Determine the [x, y] coordinate at the center of the cell enclosing the given text.  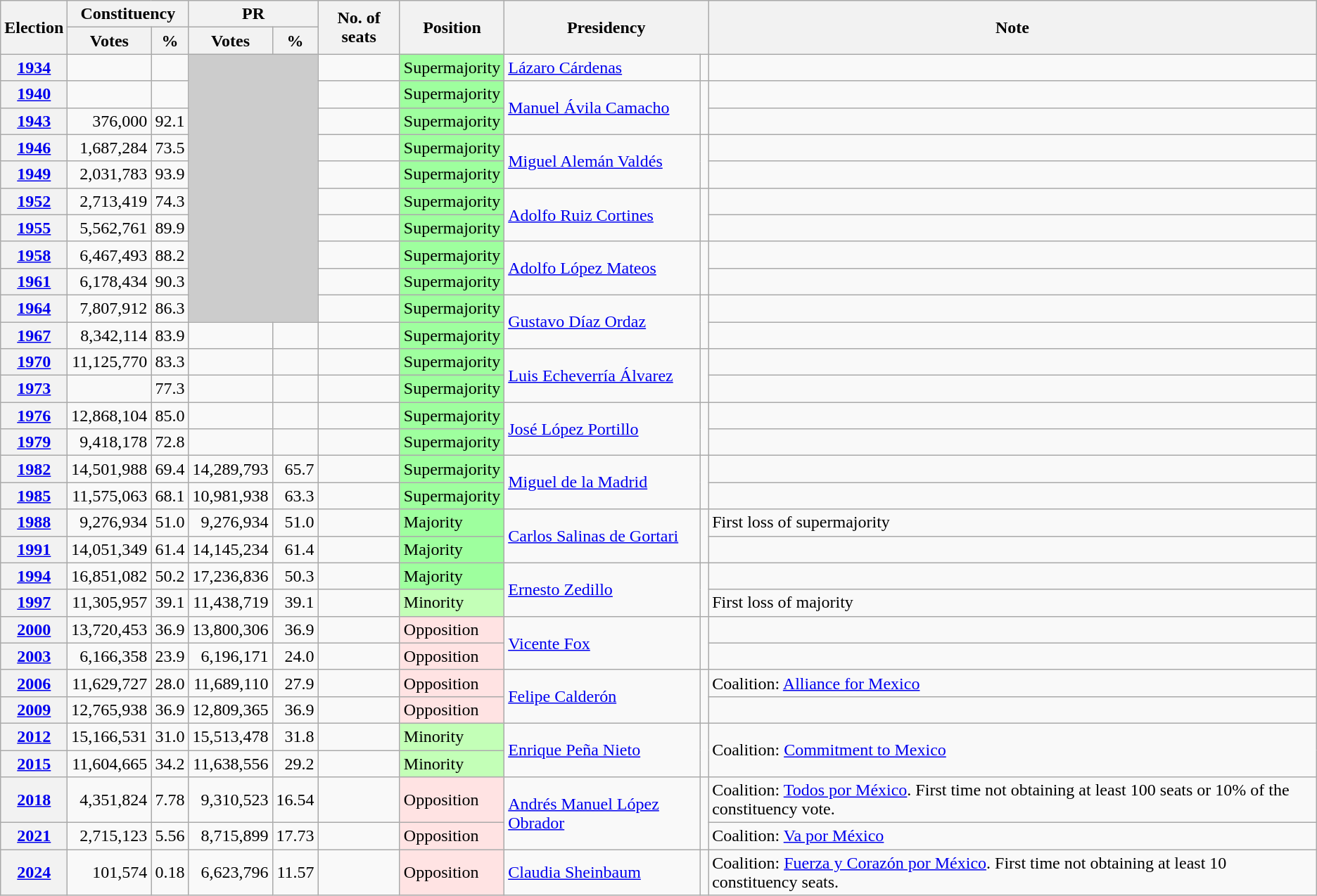
16.54 [295, 800]
6,166,358 [110, 656]
50.2 [170, 576]
2015 [34, 763]
83.9 [170, 335]
93.9 [170, 174]
73.5 [170, 148]
1949 [34, 174]
Vicente Fox [602, 643]
1979 [34, 442]
1997 [34, 603]
Gustavo Díaz Ordaz [602, 321]
13,800,306 [231, 629]
Miguel de la Madrid [602, 482]
12,765,938 [110, 710]
14,289,793 [231, 469]
5,562,761 [110, 228]
11,575,063 [110, 496]
Presidency [606, 27]
Manuel Ávila Camacho [602, 108]
24.0 [295, 656]
17.73 [295, 836]
No. of seats [359, 27]
14,501,988 [110, 469]
Coalition: Va por México [1013, 836]
89.9 [170, 228]
11,604,665 [110, 763]
Felipe Calderón [602, 696]
85.0 [170, 416]
2009 [34, 710]
15,513,478 [231, 736]
88.2 [170, 255]
First loss of majority [1013, 603]
Adolfo López Mateos [602, 268]
Coalition: Todos por México. First time not obtaining at least 100 seats or 10% of the constituency vote. [1013, 800]
2024 [34, 872]
31.0 [170, 736]
First loss of supermajority [1013, 523]
17,236,836 [231, 576]
0.18 [170, 872]
Election [34, 27]
1973 [34, 389]
83.3 [170, 362]
101,574 [110, 872]
11,629,727 [110, 683]
90.3 [170, 281]
16,851,082 [110, 576]
1958 [34, 255]
376,000 [110, 121]
2021 [34, 836]
1961 [34, 281]
8,715,899 [231, 836]
11,438,719 [231, 603]
63.3 [295, 496]
Coalition: Alliance for Mexico [1013, 683]
6,178,434 [110, 281]
7.78 [170, 800]
1955 [34, 228]
5.56 [170, 836]
Note [1013, 27]
Luis Echeverría Álvarez [602, 376]
1952 [34, 201]
14,145,234 [231, 549]
Position [452, 27]
15,166,531 [110, 736]
69.4 [170, 469]
2000 [34, 629]
Coalition: Commitment to Mexico [1013, 750]
2012 [34, 736]
86.3 [170, 308]
8,342,114 [110, 335]
92.1 [170, 121]
13,720,453 [110, 629]
Carlos Salinas de Gortari [602, 536]
PR [253, 14]
Adolfo Ruiz Cortines [602, 215]
1967 [34, 335]
23.9 [170, 656]
Constituency [128, 14]
1988 [34, 523]
2006 [34, 683]
Andrés Manuel López Obrador [602, 813]
1970 [34, 362]
9,310,523 [231, 800]
77.3 [170, 389]
7,807,912 [110, 308]
28.0 [170, 683]
1994 [34, 576]
1,687,284 [110, 148]
Ernesto Zedillo [602, 589]
Coalition: Fuerza y Corazón por México. First time not obtaining at least 10 constituency seats. [1013, 872]
12,809,365 [231, 710]
Miguel Alemán Valdés [602, 161]
Enrique Peña Nieto [602, 750]
11,638,556 [231, 763]
27.9 [295, 683]
Claudia Sheinbaum [602, 872]
68.1 [170, 496]
10,981,938 [231, 496]
2,031,783 [110, 174]
31.8 [295, 736]
José López Portillo [602, 429]
11,305,957 [110, 603]
1964 [34, 308]
1934 [34, 68]
11,125,770 [110, 362]
11,689,110 [231, 683]
14,051,349 [110, 549]
9,418,178 [110, 442]
74.3 [170, 201]
1976 [34, 416]
1991 [34, 549]
2,713,419 [110, 201]
2,715,123 [110, 836]
1940 [34, 94]
1982 [34, 469]
2003 [34, 656]
1943 [34, 121]
1946 [34, 148]
34.2 [170, 763]
12,868,104 [110, 416]
6,196,171 [231, 656]
6,623,796 [231, 872]
1985 [34, 496]
4,351,824 [110, 800]
50.3 [295, 576]
Lázaro Cárdenas [602, 68]
2018 [34, 800]
6,467,493 [110, 255]
11.57 [295, 872]
65.7 [295, 469]
72.8 [170, 442]
29.2 [295, 763]
